Return [X, Y] of the center of cell containing provided text 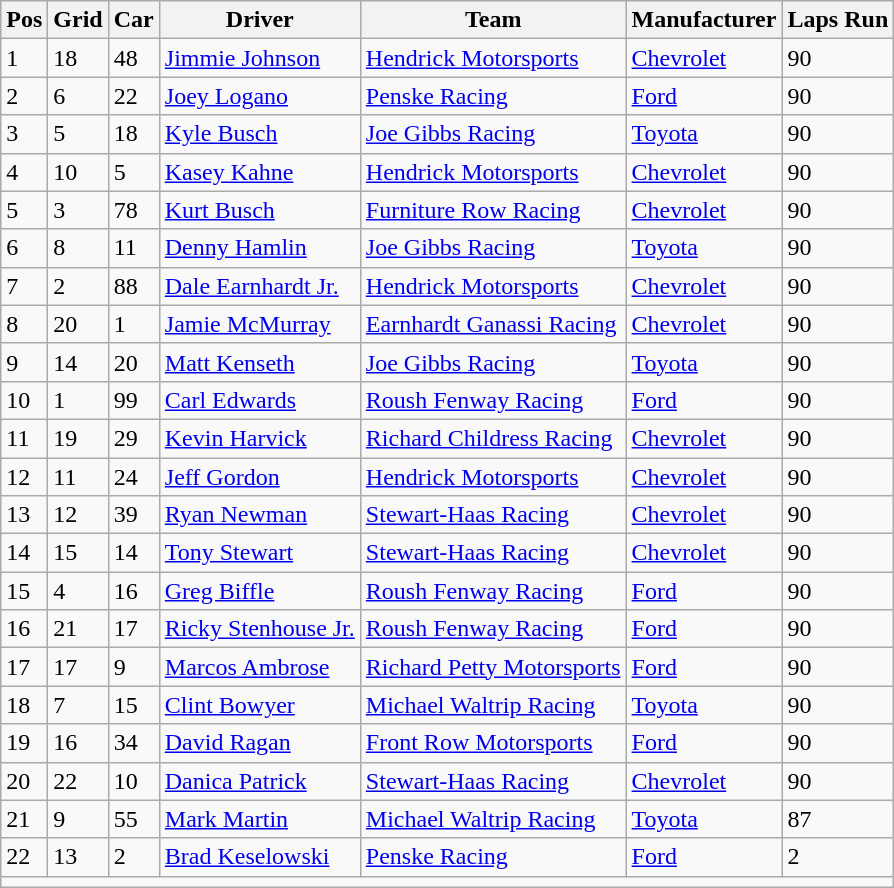
Ryan Newman [260, 515]
Manufacturer [704, 20]
Danica Patrick [260, 781]
Laps Run [838, 20]
Brad Keselowski [260, 857]
87 [838, 819]
Kyle Busch [260, 134]
Car [134, 20]
Joey Logano [260, 96]
Ricky Stenhouse Jr. [260, 629]
Furniture Row Racing [493, 210]
David Ragan [260, 743]
Denny Hamlin [260, 248]
Jeff Gordon [260, 477]
39 [134, 515]
Jamie McMurray [260, 324]
Dale Earnhardt Jr. [260, 286]
Richard Childress Racing [493, 438]
55 [134, 819]
Driver [260, 20]
Jimmie Johnson [260, 58]
Kurt Busch [260, 210]
29 [134, 438]
Kevin Harvick [260, 438]
Greg Biffle [260, 591]
48 [134, 58]
Clint Bowyer [260, 705]
Marcos Ambrose [260, 667]
Team [493, 20]
Pos [24, 20]
88 [134, 286]
78 [134, 210]
Earnhardt Ganassi Racing [493, 324]
34 [134, 743]
Carl Edwards [260, 400]
Front Row Motorsports [493, 743]
Matt Kenseth [260, 362]
Tony Stewart [260, 553]
Mark Martin [260, 819]
Kasey Kahne [260, 172]
Grid [78, 20]
24 [134, 477]
99 [134, 400]
Richard Petty Motorsports [493, 667]
